Find where the given text appears and provide that cell's center as [X, Y] coordinate. 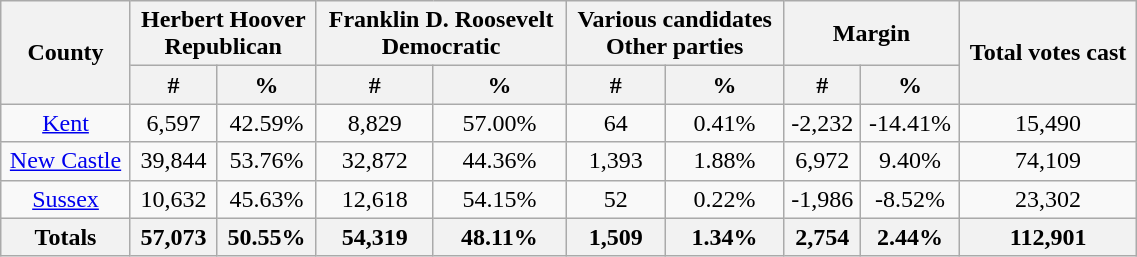
23,302 [1048, 199]
112,901 [1048, 237]
Margin [871, 34]
42.59% [267, 123]
1.34% [724, 237]
57,073 [173, 237]
Kent [66, 123]
-2,232 [822, 123]
54.15% [500, 199]
Totals [66, 237]
54,319 [374, 237]
15,490 [1048, 123]
53.76% [267, 161]
Sussex [66, 199]
1.88% [724, 161]
44.36% [500, 161]
0.22% [724, 199]
52 [616, 199]
57.00% [500, 123]
Herbert HooverRepublican [223, 34]
-1,986 [822, 199]
10,632 [173, 199]
9.40% [910, 161]
6,972 [822, 161]
45.63% [267, 199]
74,109 [1048, 161]
-8.52% [910, 199]
1,393 [616, 161]
39,844 [173, 161]
2.44% [910, 237]
64 [616, 123]
32,872 [374, 161]
County [66, 52]
New Castle [66, 161]
50.55% [267, 237]
8,829 [374, 123]
Total votes cast [1048, 52]
12,618 [374, 199]
Franklin D. RooseveltDemocratic [441, 34]
48.11% [500, 237]
0.41% [724, 123]
2,754 [822, 237]
6,597 [173, 123]
1,509 [616, 237]
-14.41% [910, 123]
Various candidatesOther parties [675, 34]
